Provide the (x, y) coordinate of the cell's center where the given text is located.  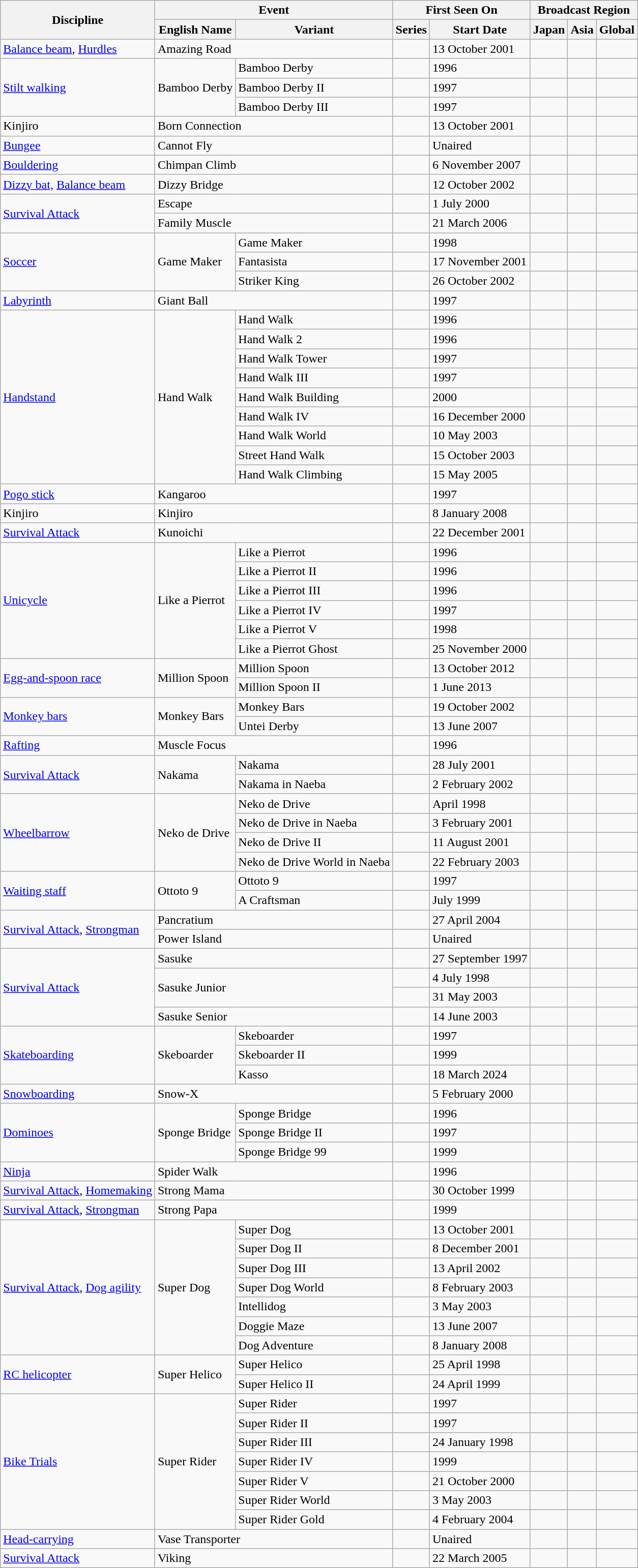
Snowboarding (78, 1094)
Super Rider III (314, 1442)
5 February 2000 (480, 1094)
Pancratium (274, 920)
4 July 1998 (480, 978)
Hand Walk III (314, 378)
Labyrinth (78, 300)
Doggie Maze (314, 1326)
Dominoes (78, 1132)
30 October 1999 (480, 1191)
Million Spoon II (314, 687)
A Craftsman (314, 900)
July 1999 (480, 900)
Bouldering (78, 165)
Cannot Fly (274, 145)
Balance beam, Hurdles (78, 49)
Escape (274, 203)
Hand Walk 2 (314, 339)
Sponge Bridge II (314, 1132)
Wheelbarrow (78, 832)
21 March 2006 (480, 223)
3 February 2001 (480, 823)
Untei Derby (314, 726)
Dizzy Bridge (274, 184)
Chimpan Climb (274, 165)
Muscle Focus (274, 745)
17 November 2001 (480, 262)
Event (274, 10)
11 August 2001 (480, 842)
Nakama in Naeba (314, 784)
Kunoichi (274, 532)
Strong Papa (274, 1210)
Bungee (78, 145)
31 May 2003 (480, 997)
Japan (549, 29)
Stilt walking (78, 87)
Like a Pierrot II (314, 571)
Bamboo Derby III (314, 107)
26 October 2002 (480, 281)
Super Dog III (314, 1268)
Super Dog II (314, 1249)
Hand Walk IV (314, 416)
Waiting staff (78, 891)
Survival Attack, Dog agility (78, 1287)
Street Hand Walk (314, 455)
4 February 2004 (480, 1520)
Egg-and-spoon race (78, 678)
Monkey bars (78, 716)
Variant (314, 29)
Skateboarding (78, 1055)
Series (411, 29)
Intellidog (314, 1307)
Striker King (314, 281)
24 April 1999 (480, 1384)
Snow-X (274, 1094)
Neko de Drive in Naeba (314, 823)
13 October 2012 (480, 668)
Vase Transporter (274, 1539)
Family Muscle (274, 223)
13 April 2002 (480, 1268)
16 December 2000 (480, 416)
Amazing Road (274, 49)
22 February 2003 (480, 862)
Kangaroo (274, 494)
6 November 2007 (480, 165)
22 March 2005 (480, 1558)
28 July 2001 (480, 765)
RC helicopter (78, 1374)
Strong Mama (274, 1191)
Asia (582, 29)
Super Rider V (314, 1481)
Sasuke Junior (274, 987)
Super Helico II (314, 1384)
Sponge Bridge 99 (314, 1152)
Bamboo Derby II (314, 87)
19 October 2002 (480, 707)
Sasuke (274, 958)
Power Island (274, 939)
27 September 1997 (480, 958)
Viking (274, 1558)
10 May 2003 (480, 436)
Giant Ball (274, 300)
18 March 2024 (480, 1074)
Hand Walk Building (314, 397)
Handstand (78, 398)
21 October 2000 (480, 1481)
Super Rider IV (314, 1461)
April 1998 (480, 803)
Unicycle (78, 600)
Hand Walk Climbing (314, 474)
Hand Walk Tower (314, 358)
22 December 2001 (480, 532)
Ninja (78, 1171)
25 November 2000 (480, 649)
Super Rider World (314, 1500)
Sasuke Senior (274, 1016)
Head-carrying (78, 1539)
Super Rider II (314, 1423)
1 July 2000 (480, 203)
Hand Walk World (314, 436)
Spider Walk (274, 1171)
English Name (195, 29)
25 April 1998 (480, 1365)
Like a Pierrot III (314, 591)
2000 (480, 397)
24 January 1998 (480, 1442)
Pogo stick (78, 494)
Super Rider Gold (314, 1520)
Broadcast Region (584, 10)
Skeboarder II (314, 1055)
Discipline (78, 20)
15 October 2003 (480, 455)
Born Connection (274, 126)
2 February 2002 (480, 784)
First Seen On (461, 10)
Super Dog World (314, 1287)
Kasso (314, 1074)
Neko de Drive II (314, 842)
Soccer (78, 262)
Rafting (78, 745)
27 April 2004 (480, 920)
1 June 2013 (480, 687)
14 June 2003 (480, 1016)
Start Date (480, 29)
Neko de Drive World in Naeba (314, 862)
12 October 2002 (480, 184)
8 February 2003 (480, 1287)
Like a Pierrot IV (314, 610)
Dog Adventure (314, 1345)
Dizzy bat, Balance beam (78, 184)
Global (617, 29)
Fantasista (314, 262)
Bike Trials (78, 1461)
Survival Attack, Homemaking (78, 1191)
Like a Pierrot Ghost (314, 649)
8 December 2001 (480, 1249)
Like a Pierrot V (314, 629)
15 May 2005 (480, 474)
